Find where the given text appears and provide that cell's center as [X, Y] coordinate. 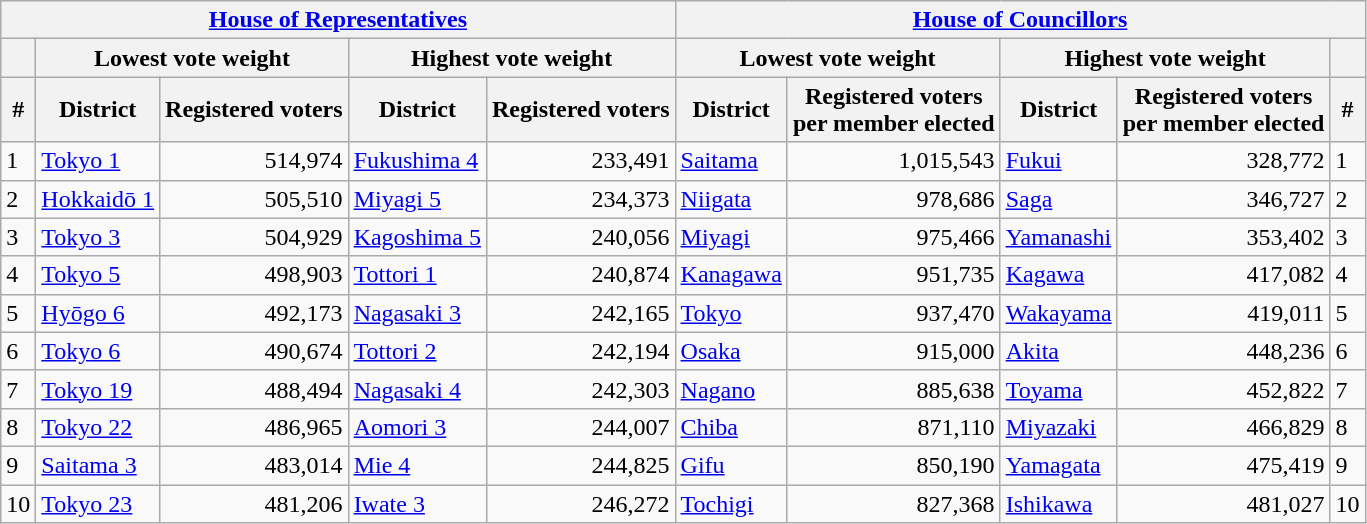
Yamanashi [1058, 237]
975,466 [894, 237]
915,000 [894, 351]
Nagasaki 3 [417, 313]
240,056 [580, 237]
Chiba [731, 427]
Niigata [731, 199]
Nagano [731, 389]
Miyagi [731, 237]
Tokyo 23 [98, 503]
Gifu [731, 465]
Tokyo 5 [98, 275]
Tokyo [731, 313]
475,419 [1224, 465]
Tokyo 22 [98, 427]
Osaka [731, 351]
481,027 [1224, 503]
Akita [1058, 351]
Miyagi 5 [417, 199]
Aomori 3 [417, 427]
240,874 [580, 275]
Saitama [731, 161]
328,772 [1224, 161]
Iwate 3 [417, 503]
483,014 [254, 465]
Kagawa [1058, 275]
242,165 [580, 313]
885,638 [894, 389]
827,368 [894, 503]
House of Representatives [338, 20]
504,929 [254, 237]
Ishikawa [1058, 503]
Hokkaidō 1 [98, 199]
466,829 [1224, 427]
Tokyo 3 [98, 237]
514,974 [254, 161]
452,822 [1224, 389]
Tottori 2 [417, 351]
244,825 [580, 465]
Wakayama [1058, 313]
Miyazaki [1058, 427]
448,236 [1224, 351]
353,402 [1224, 237]
234,373 [580, 199]
Saga [1058, 199]
417,082 [1224, 275]
Nagasaki 4 [417, 389]
498,903 [254, 275]
419,011 [1224, 313]
951,735 [894, 275]
Yamagata [1058, 465]
871,110 [894, 427]
Tokyo 6 [98, 351]
Kagoshima 5 [417, 237]
Tottori 1 [417, 275]
246,272 [580, 503]
Fukushima 4 [417, 161]
244,007 [580, 427]
850,190 [894, 465]
Tokyo 1 [98, 161]
233,491 [580, 161]
490,674 [254, 351]
481,206 [254, 503]
242,194 [580, 351]
488,494 [254, 389]
492,173 [254, 313]
Tochigi [731, 503]
242,303 [580, 389]
Tokyo 19 [98, 389]
House of Councillors [1020, 20]
Mie 4 [417, 465]
Fukui [1058, 161]
978,686 [894, 199]
Toyama [1058, 389]
937,470 [894, 313]
Kanagawa [731, 275]
Saitama 3 [98, 465]
Hyōgo 6 [98, 313]
346,727 [1224, 199]
1,015,543 [894, 161]
486,965 [254, 427]
505,510 [254, 199]
